Identify which cell holds the provided text, then report its (X, Y) central coordinate. 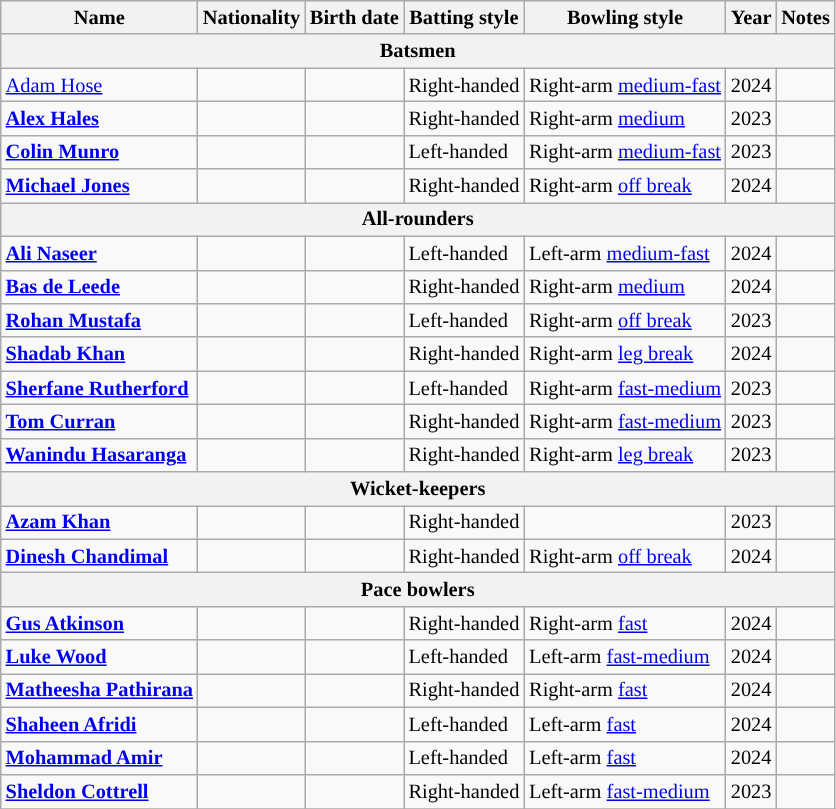
Shadab Khan (100, 354)
Adam Hose (100, 85)
Tom Curran (100, 421)
Matheesha Pathirana (100, 690)
Name (100, 17)
Nationality (252, 17)
Gus Atkinson (100, 623)
Mohammad Amir (100, 758)
Year (751, 17)
Bowling style (625, 17)
Wanindu Hasaranga (100, 455)
Birth date (354, 17)
Bas de Leede (100, 287)
Pace bowlers (418, 589)
Colin Munro (100, 152)
Alex Hales (100, 118)
Notes (805, 17)
Batsmen (418, 51)
Batting style (464, 17)
Wicket-keepers (418, 489)
Rohan Mustafa (100, 320)
Ali Naseer (100, 253)
All-rounders (418, 219)
Luke Wood (100, 657)
Sheldon Cottrell (100, 791)
Dinesh Chandimal (100, 556)
Michael Jones (100, 186)
Sherfane Rutherford (100, 388)
Shaheen Afridi (100, 724)
Left-arm medium-fast (625, 253)
Azam Khan (100, 522)
